Determine the [x, y] coordinate at the center of the cell enclosing the given text.  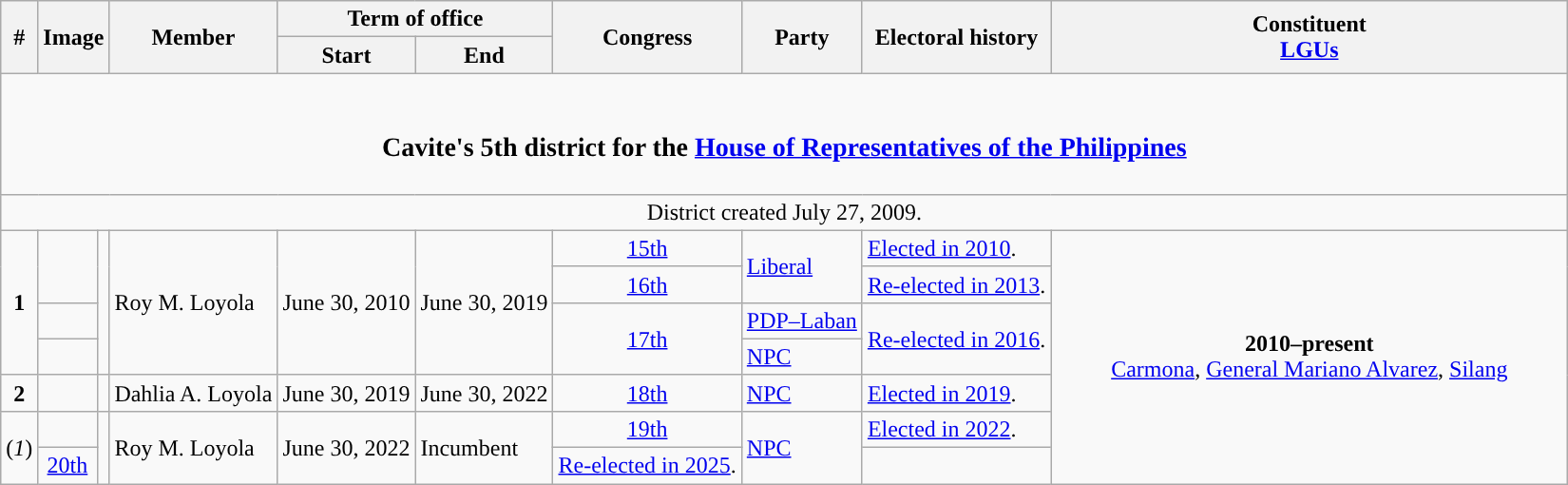
Re-elected in 2013. [956, 284]
Elected in 2022. [956, 429]
District created July 27, 2009. [785, 212]
20th [67, 466]
Congress [647, 37]
Image [74, 37]
16th [647, 284]
Elected in 2010. [956, 248]
June 30, 2010 [346, 302]
# [19, 37]
Term of office [415, 19]
PDP–Laban [802, 320]
Party [802, 37]
1 [19, 302]
2 [19, 393]
(1) [19, 447]
2010–presentCarmona, General Mariano Alvarez, Silang [1310, 357]
Incumbent [485, 447]
Liberal [802, 266]
Dahlia A. Loyola [194, 393]
Electoral history [956, 37]
Elected in 2019. [956, 393]
Cavite's 5th district for the House of Representatives of the Philippines [785, 133]
Start [346, 55]
15th [647, 248]
Re-elected in 2025. [647, 466]
19th [647, 429]
ConstituentLGUs [1310, 37]
18th [647, 393]
17th [647, 339]
Re-elected in 2016. [956, 339]
Member [194, 37]
End [485, 55]
